Return [x, y] of the center of cell containing provided text 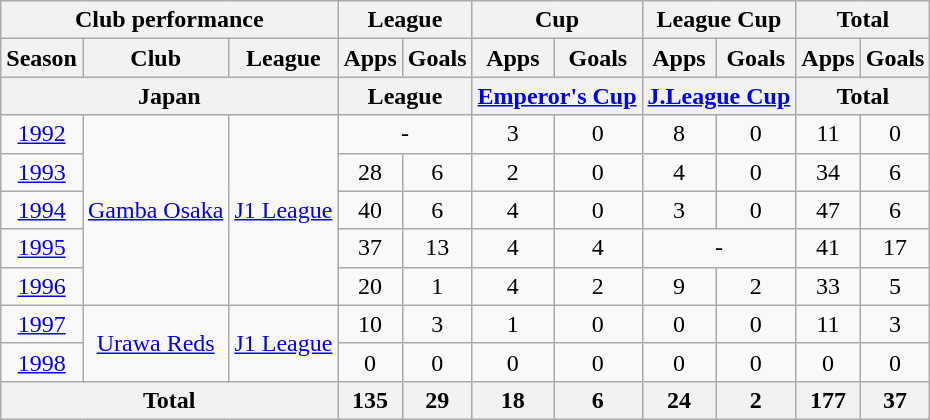
177 [828, 400]
24 [679, 400]
Emperor's Cup [557, 96]
Club performance [170, 20]
Japan [170, 96]
13 [437, 248]
Season [42, 58]
20 [370, 286]
1995 [42, 248]
1992 [42, 134]
18 [513, 400]
8 [679, 134]
1998 [42, 362]
135 [370, 400]
League Cup [719, 20]
47 [828, 210]
10 [370, 324]
29 [437, 400]
Club [155, 58]
Cup [557, 20]
1993 [42, 172]
1996 [42, 286]
40 [370, 210]
34 [828, 172]
33 [828, 286]
Gamba Osaka [155, 210]
17 [895, 248]
Urawa Reds [155, 343]
9 [679, 286]
J.League Cup [719, 96]
1997 [42, 324]
1994 [42, 210]
5 [895, 286]
41 [828, 248]
28 [370, 172]
